Scan for the cell matching the given text and deliver its [x, y] coordinate at center. 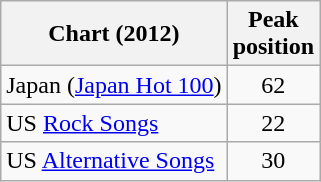
30 [273, 161]
Chart (2012) [114, 34]
Japan (Japan Hot 100) [114, 85]
US Alternative Songs [114, 161]
US Rock Songs [114, 123]
Peakposition [273, 34]
22 [273, 123]
62 [273, 85]
